Scan for the cell matching the given text and deliver its (x, y) coordinate at center. 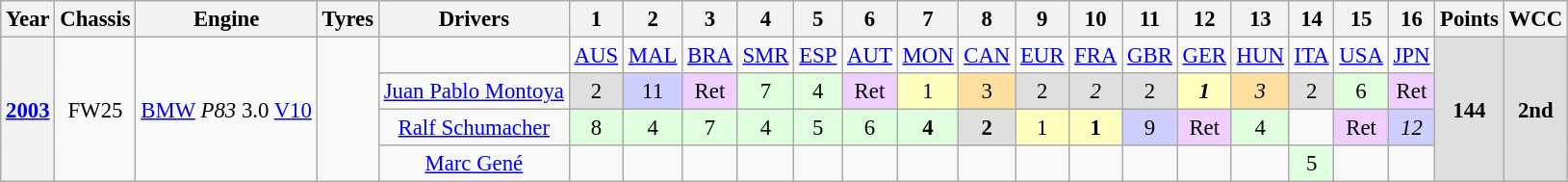
FRA (1095, 56)
Marc Gené (474, 164)
AUT (870, 56)
Points (1469, 19)
MON (928, 56)
GER (1204, 56)
16 (1411, 19)
BRA (710, 56)
ITA (1311, 56)
13 (1260, 19)
BMW P83 3.0 V10 (226, 110)
Engine (226, 19)
AUS (596, 56)
WCC (1535, 19)
FW25 (95, 110)
Drivers (474, 19)
SMR (766, 56)
ESP (818, 56)
Ralf Schumacher (474, 128)
2nd (1535, 110)
10 (1095, 19)
Chassis (95, 19)
EUR (1042, 56)
14 (1311, 19)
GBR (1149, 56)
HUN (1260, 56)
15 (1361, 19)
Year (28, 19)
2003 (28, 110)
CAN (988, 56)
Tyres (347, 19)
JPN (1411, 56)
144 (1469, 110)
USA (1361, 56)
MAL (653, 56)
Juan Pablo Montoya (474, 91)
